From the cell containing the given text, extract its center point as [X, Y] coordinate. 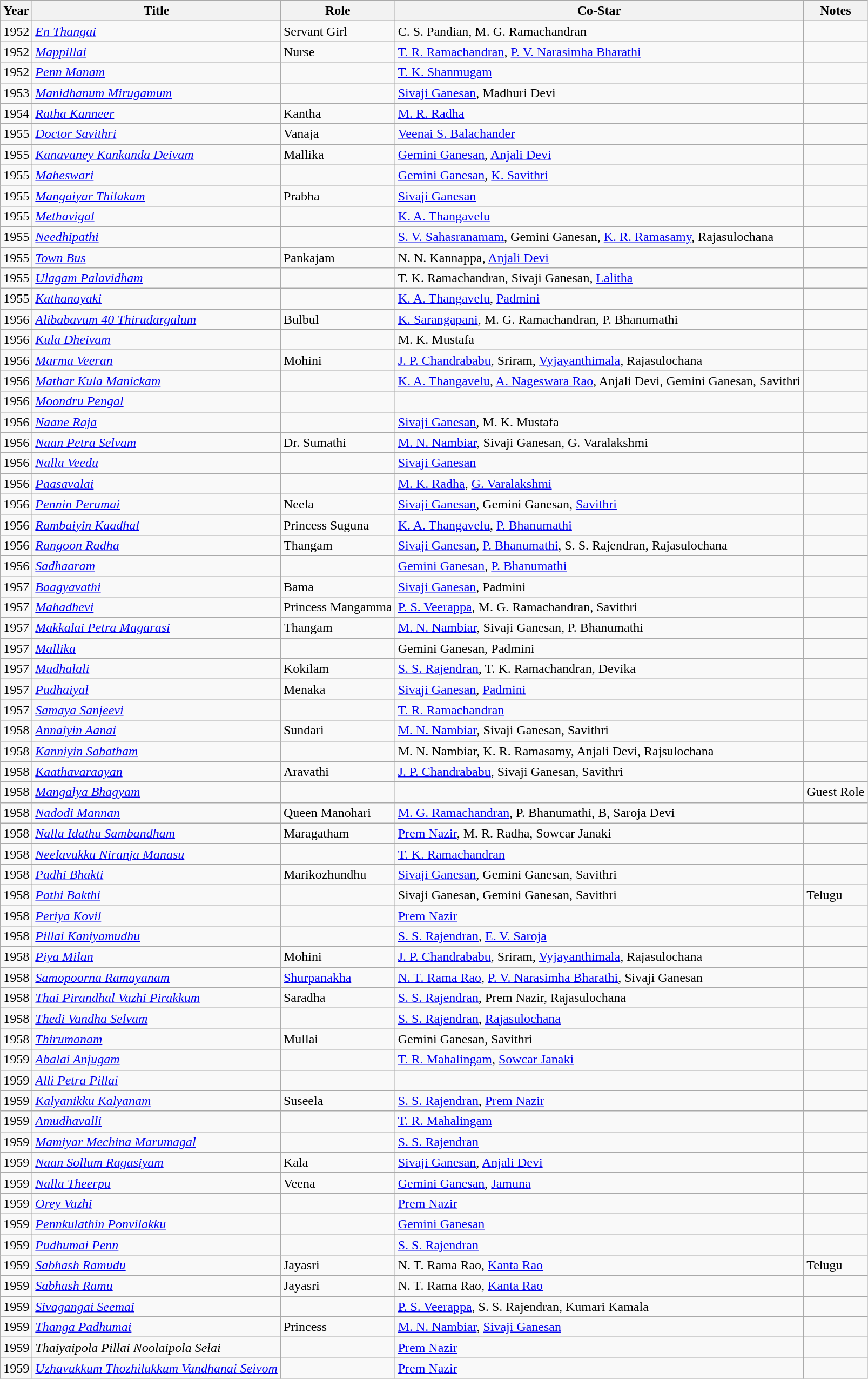
Annaiyin Aanai [157, 731]
Naan Petra Selvam [157, 443]
Samopoorna Ramayanam [157, 978]
Marma Veeran [157, 360]
Gemini Ganesan, Savithri [599, 1039]
Piya Milan [157, 957]
M. N. Nambiar, Sivaji Ganesan, P. Bhanumathi [599, 628]
Title [157, 11]
Sadhaaram [157, 566]
Dr. Sumathi [338, 443]
1954 [16, 113]
Sivaji Ganesan, Madhuri Devi [599, 93]
Guest Role [836, 792]
P. S. Veerappa, S. S. Rajendran, Kumari Kamala [599, 1307]
Thanga Padhumai [157, 1327]
Nurse [338, 52]
Pennkulathin Ponvilakku [157, 1224]
Abalai Anjugam [157, 1060]
P. S. Veerappa, M. G. Ramachandran, Savithri [599, 607]
Vanaja [338, 134]
Periya Kovil [157, 916]
Sivagangai Seemai [157, 1307]
Veenai S. Balachander [599, 134]
Pathi Bakthi [157, 895]
K. A. Thangavelu, A. Nageswara Rao, Anjali Devi, Gemini Ganesan, Savithri [599, 381]
Marikozhundhu [338, 874]
Nalla Idathu Sambandham [157, 833]
Padhi Bhakti [157, 874]
Princess Mangamma [338, 607]
T. R. Mahalingam [599, 1121]
M. N. Nambiar, Sivaji Ganesan [599, 1327]
Sundari [338, 731]
Sivaji Ganesan, P. Bhanumathi, S. S. Rajendran, Rajasulochana [599, 545]
S. S. Rajendran, Prem Nazir [599, 1101]
Notes [836, 11]
Sabhash Ramudu [157, 1266]
Rangoon Radha [157, 545]
Alli Petra Pillai [157, 1080]
Mangalya Bhagyam [157, 792]
Kanavaney Kankanda Deivam [157, 155]
S. S. Rajendran, Prem Nazir, Rajasulochana [599, 998]
Thai Pirandhal Vazhi Pirakkum [157, 998]
N. T. Rama Rao, P. V. Narasimha Bharathi, Sivaji Ganesan [599, 978]
Mappillai [157, 52]
M. N. Nambiar, Sivaji Ganesan, Savithri [599, 731]
Rambaiyin Kaadhal [157, 525]
T. R. Ramachandran [599, 710]
Methavigal [157, 216]
K. A. Thangavelu [599, 216]
Menaka [338, 689]
Thedi Vandha Selvam [157, 1019]
Mahadhevi [157, 607]
Doctor Savithri [157, 134]
Nalla Veedu [157, 463]
K. A. Thangavelu, Padmini [599, 299]
K. Sarangapani, M. G. Ramachandran, P. Bhanumathi [599, 319]
Nalla Theerpu [157, 1183]
Gemini Ganesan [599, 1224]
Nadodi Mannan [157, 813]
Gemini Ganesan, Padmini [599, 648]
Thirumanam [157, 1039]
Mangaiyar Thilakam [157, 196]
Neelavukku Niranja Manasu [157, 854]
N. N. Kannappa, Anjali Devi [599, 258]
Pillai Kaniyamudhu [157, 936]
Samaya Sanjeevi [157, 710]
M. G. Ramachandran, P. Bhanumathi, B, Saroja Devi [599, 813]
Aravathi [338, 772]
Moondru Pengal [157, 401]
Sivaji Ganesan, Anjali Devi [599, 1162]
Sabhash Ramu [157, 1286]
J. P. Chandrababu, Sivaji Ganesan, Savithri [599, 772]
S. S. Rajendran, T. K. Ramachandran, Devika [599, 669]
Maragatham [338, 833]
Needhipathi [157, 237]
T. R. Mahalingam, Sowcar Janaki [599, 1060]
M. K. Mustafa [599, 340]
M. N. Nambiar, K. R. Ramasamy, Anjali Devi, Rajsulochana [599, 751]
Pudhaiyal [157, 689]
S. V. Sahasranamam, Gemini Ganesan, K. R. Ramasamy, Rajasulochana [599, 237]
Prem Nazir, M. R. Radha, Sowcar Janaki [599, 833]
Penn Manam [157, 72]
T. K. Ramachandran [599, 854]
Ratha Kanneer [157, 113]
Kathanayaki [157, 299]
Kala [338, 1162]
K. A. Thangavelu, P. Bhanumathi [599, 525]
Sivaji Ganesan, M. K. Mustafa [599, 422]
Town Bus [157, 258]
Ulagam Palavidham [157, 278]
Bulbul [338, 319]
Naane Raja [157, 422]
Kokilam [338, 669]
Makkalai Petra Magarasi [157, 628]
Suseela [338, 1101]
Gemini Ganesan, K. Savithri [599, 175]
T. R. Ramachandran, P. V. Narasimha Bharathi [599, 52]
Veena [338, 1183]
Gemini Ganesan, Anjali Devi [599, 155]
Maheswari [157, 175]
Mudhalali [157, 669]
Princess [338, 1327]
Saradha [338, 998]
Kantha [338, 113]
M. N. Nambiar, Sivaji Ganesan, G. Varalakshmi [599, 443]
Queen Manohari [338, 813]
Servant Girl [338, 31]
S. S. Rajendran, E. V. Saroja [599, 936]
Gemini Ganesan, Jamuna [599, 1183]
Alibabavum 40 Thirudargalum [157, 319]
C. S. Pandian, M. G. Ramachandran [599, 31]
Baagyavathi [157, 586]
Year [16, 11]
Manidhanum Mirugamum [157, 93]
Thaiyaipola Pillai Noolaipola Selai [157, 1348]
M. K. Radha, G. Varalakshmi [599, 484]
Mullai [338, 1039]
Gemini Ganesan, P. Bhanumathi [599, 566]
Neela [338, 504]
Mathar Kula Manickam [157, 381]
Pennin Perumai [157, 504]
Princess Suguna [338, 525]
T. K. Shanmugam [599, 72]
Role [338, 11]
M. R. Radha [599, 113]
Kula Dheivam [157, 340]
1953 [16, 93]
Pankajam [338, 258]
Paasavalai [157, 484]
Mamiyar Mechina Marumagal [157, 1142]
Co-Star [599, 11]
Bama [338, 586]
Orey Vazhi [157, 1203]
Amudhavalli [157, 1121]
Kaathavaraayan [157, 772]
Prabha [338, 196]
Pudhumai Penn [157, 1244]
Uzhavukkum Thozhilukkum Vandhanai Seivom [157, 1368]
Shurpanakha [338, 978]
Naan Sollum Ragasiyam [157, 1162]
En Thangai [157, 31]
S. S. Rajendran, Rajasulochana [599, 1019]
T. K. Ramachandran, Sivaji Ganesan, Lalitha [599, 278]
Kanniyin Sabatham [157, 751]
Kalyanikku Kalyanam [157, 1101]
